Find where the given text appears and provide that cell's center as [x, y] coordinate. 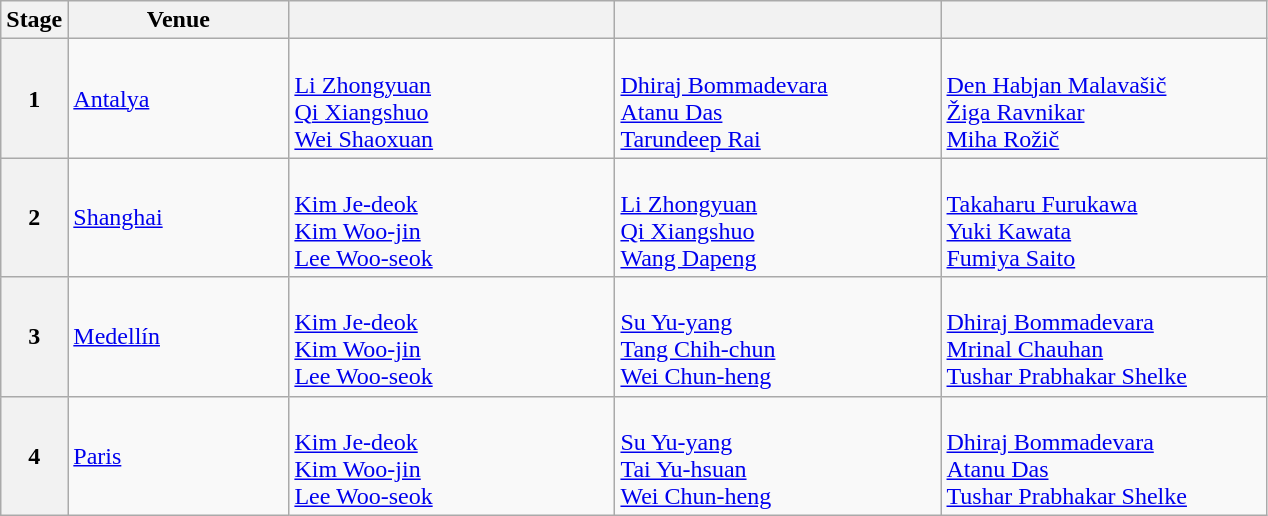
4 [34, 456]
Dhiraj Bommadevara Mrinal Chauhan Tushar Prabhakar Shelke [1104, 336]
Venue [178, 20]
Li Zhongyuan Qi Xiangshuo Wang Dapeng [778, 218]
Li Zhongyuan Qi Xiangshuo Wei Shaoxuan [452, 98]
Dhiraj Bommadevara Atanu Das Tarundeep Rai [778, 98]
Antalya [178, 98]
Takaharu Furukawa Yuki Kawata Fumiya Saito [1104, 218]
Paris [178, 456]
Su Yu-yang Tai Yu-hsuan Wei Chun-heng [778, 456]
Stage [34, 20]
Dhiraj Bommadevara Atanu Das Tushar Prabhakar Shelke [1104, 456]
Medellín [178, 336]
Den Habjan Malavašič Žiga Ravnikar Miha Rožič [1104, 98]
1 [34, 98]
2 [34, 218]
Su Yu-yang Tang Chih-chun Wei Chun-heng [778, 336]
3 [34, 336]
Shanghai [178, 218]
